Output the (X, Y) coordinate of the center of the cell containing the given text.  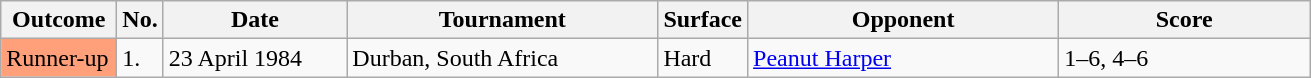
1. (140, 58)
23 April 1984 (255, 58)
1–6, 4–6 (1184, 58)
Durban, South Africa (502, 58)
Tournament (502, 20)
Score (1184, 20)
Date (255, 20)
Surface (703, 20)
Opponent (904, 20)
Hard (703, 58)
Runner-up (59, 58)
Peanut Harper (904, 58)
No. (140, 20)
Outcome (59, 20)
